Output the [x, y] coordinate of the center of the cell containing the given text.  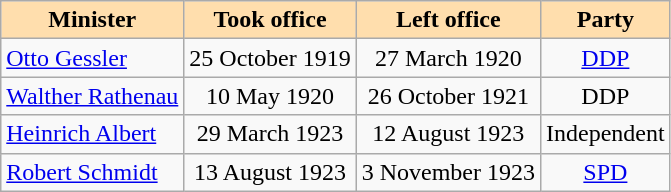
26 October 1921 [448, 96]
Took office [270, 20]
29 March 1923 [270, 134]
Left office [448, 20]
27 March 1920 [448, 58]
Party [606, 20]
Walther Rathenau [92, 96]
Heinrich Albert [92, 134]
SPD [606, 172]
10 May 1920 [270, 96]
13 August 1923 [270, 172]
Independent [606, 134]
Minister [92, 20]
12 August 1923 [448, 134]
Otto Gessler [92, 58]
3 November 1923 [448, 172]
25 October 1919 [270, 58]
Robert Schmidt [92, 172]
